Provide the [x, y] coordinate of the cell's center where the given text is located.  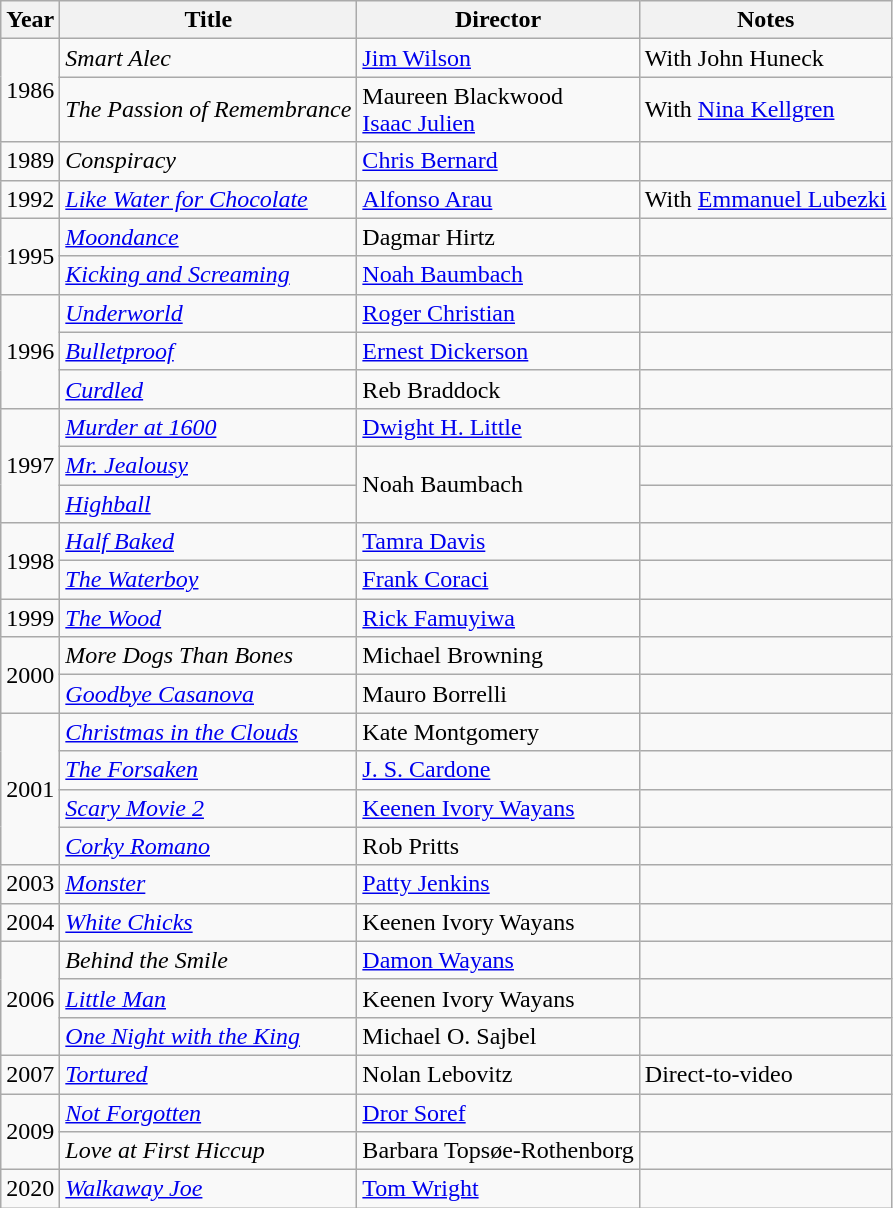
1989 [30, 161]
Barbara Topsøe-Rothenborg [498, 1151]
2004 [30, 922]
Director [498, 20]
Frank Coraci [498, 580]
Roger Christian [498, 313]
Highball [208, 503]
2000 [30, 675]
With Nina Kellgren [766, 110]
Year [30, 20]
Ernest Dickerson [498, 351]
The Wood [208, 618]
Like Water for Chocolate [208, 199]
Maureen BlackwoodIsaac Julien [498, 110]
Tortured [208, 1074]
The Forsaken [208, 770]
Scary Movie 2 [208, 808]
More Dogs Than Bones [208, 656]
Michael Browning [498, 656]
Love at First Hiccup [208, 1151]
2007 [30, 1074]
With Emmanuel Lubezki [766, 199]
Half Baked [208, 542]
Bulletproof [208, 351]
Smart Alec [208, 58]
Jim Wilson [498, 58]
Conspiracy [208, 161]
Dror Soref [498, 1113]
Dwight H. Little [498, 427]
1992 [30, 199]
Kicking and Screaming [208, 275]
Murder at 1600 [208, 427]
Goodbye Casanova [208, 694]
2001 [30, 789]
White Chicks [208, 922]
Rob Pritts [498, 846]
2009 [30, 1132]
Walkaway Joe [208, 1189]
Nolan Lebovitz [498, 1074]
Little Man [208, 998]
1995 [30, 256]
Chris Bernard [498, 161]
Tom Wright [498, 1189]
Patty Jenkins [498, 884]
2003 [30, 884]
Mr. Jealousy [208, 465]
Not Forgotten [208, 1113]
Corky Romano [208, 846]
With John Huneck [766, 58]
One Night with the King [208, 1036]
1998 [30, 561]
Rick Famuyiwa [498, 618]
Kate Montgomery [498, 732]
Christmas in the Clouds [208, 732]
Alfonso Arau [498, 199]
Notes [766, 20]
1986 [30, 90]
Tamra Davis [498, 542]
Underworld [208, 313]
2020 [30, 1189]
Moondance [208, 237]
Behind the Smile [208, 960]
Direct-to-video [766, 1074]
1999 [30, 618]
Dagmar Hirtz [498, 237]
2006 [30, 998]
1997 [30, 465]
Reb Braddock [498, 389]
The Waterboy [208, 580]
J. S. Cardone [498, 770]
Mauro Borrelli [498, 694]
Title [208, 20]
The Passion of Remembrance [208, 110]
1996 [30, 351]
Curdled [208, 389]
Michael O. Sajbel [498, 1036]
Damon Wayans [498, 960]
Monster [208, 884]
